Scan for the cell matching the given text and deliver its (X, Y) coordinate at center. 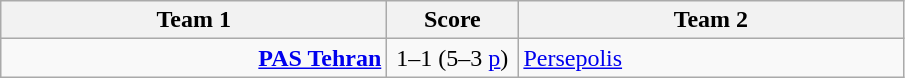
1–1 (5–3 p) (452, 58)
Team 1 (194, 20)
Score (452, 20)
PAS Tehran (194, 58)
Team 2 (711, 20)
Persepolis (711, 58)
